Scan for the cell matching the given text and deliver its [X, Y] coordinate at center. 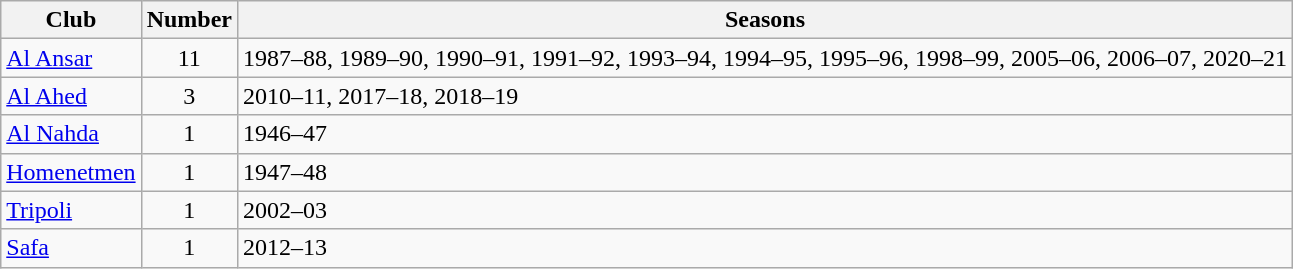
Tripoli [71, 210]
2012–13 [766, 248]
Safa [71, 248]
Al Ahed [71, 96]
2002–03 [766, 210]
Seasons [766, 20]
1947–48 [766, 172]
3 [189, 96]
Club [71, 20]
Al Nahda [71, 134]
Al Ansar [71, 58]
Number [189, 20]
Homenetmen [71, 172]
2010–11, 2017–18, 2018–19 [766, 96]
1987–88, 1989–90, 1990–91, 1991–92, 1993–94, 1994–95, 1995–96, 1998–99, 2005–06, 2006–07, 2020–21 [766, 58]
1946–47 [766, 134]
11 [189, 58]
